Return the (x, y) coordinate for the center point of the cell that contains the specified text.  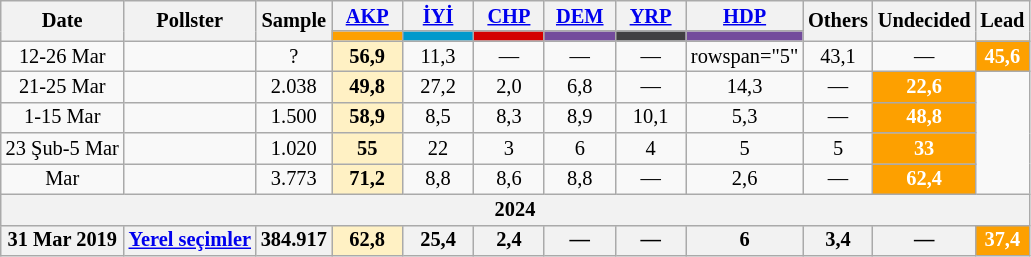
27,2 (438, 86)
2,0 (508, 86)
1.020 (294, 148)
31 Mar 2019 (62, 240)
Undecided (924, 20)
21-25 Mar (62, 86)
2024 (516, 210)
Yerel seçimler (190, 240)
? (294, 56)
56,9 (368, 56)
Sample (294, 20)
AKP (368, 16)
Mar (62, 178)
8,6 (508, 178)
6,8 (580, 86)
62,4 (924, 178)
Lead (1002, 20)
58,9 (368, 118)
8,5 (438, 118)
62,8 (368, 240)
HDP (744, 16)
55 (368, 148)
8,9 (580, 118)
12-26 Mar (62, 56)
71,2 (368, 178)
25,4 (438, 240)
Others (838, 20)
İYİ (438, 16)
rowspan="5" (744, 56)
4 (650, 148)
1-15 Mar (62, 118)
37,4 (1002, 240)
DEM (580, 16)
11,3 (438, 56)
2,4 (508, 240)
CHP (508, 16)
3,4 (838, 240)
22,6 (924, 86)
2,6 (744, 178)
384.917 (294, 240)
10,1 (650, 118)
Pollster (190, 20)
23 Şub-5 Mar (62, 148)
22 (438, 148)
Date (62, 20)
48,8 (924, 118)
43,1 (838, 56)
3 (508, 148)
YRP (650, 16)
45,6 (1002, 56)
33 (924, 148)
1.500 (294, 118)
3.773 (294, 178)
14,3 (744, 86)
5,3 (744, 118)
2.038 (294, 86)
49,8 (368, 86)
8,3 (508, 118)
